Return (x, y) of the center of cell containing provided text 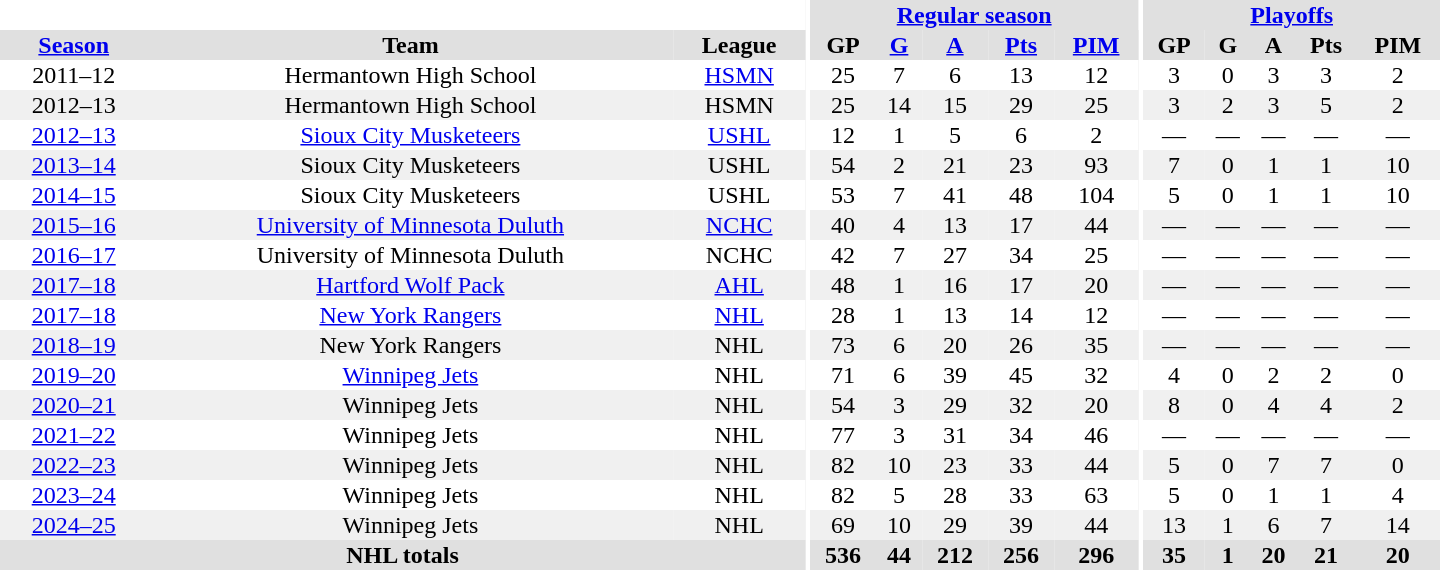
2014–15 (74, 195)
45 (1021, 375)
71 (843, 375)
104 (1096, 195)
League (739, 45)
8 (1174, 405)
2013–14 (74, 165)
296 (1096, 555)
Season (74, 45)
40 (843, 225)
31 (955, 435)
536 (843, 555)
Playoffs (1292, 15)
Team (410, 45)
77 (843, 435)
Regular season (974, 15)
63 (1096, 495)
2021–22 (74, 435)
2023–24 (74, 495)
16 (955, 285)
212 (955, 555)
69 (843, 525)
93 (1096, 165)
2024–25 (74, 525)
NHL totals (402, 555)
53 (843, 195)
2015–16 (74, 225)
2020–21 (74, 405)
2019–20 (74, 375)
2018–19 (74, 345)
15 (955, 105)
41 (955, 195)
256 (1021, 555)
Hartford Wolf Pack (410, 285)
2022–23 (74, 465)
27 (955, 255)
26 (1021, 345)
42 (843, 255)
73 (843, 345)
2011–12 (74, 75)
2016–17 (74, 255)
AHL (739, 285)
46 (1096, 435)
